Pinpoint the cell where the given text exists, returning its (X, Y) midpoint coordinate. 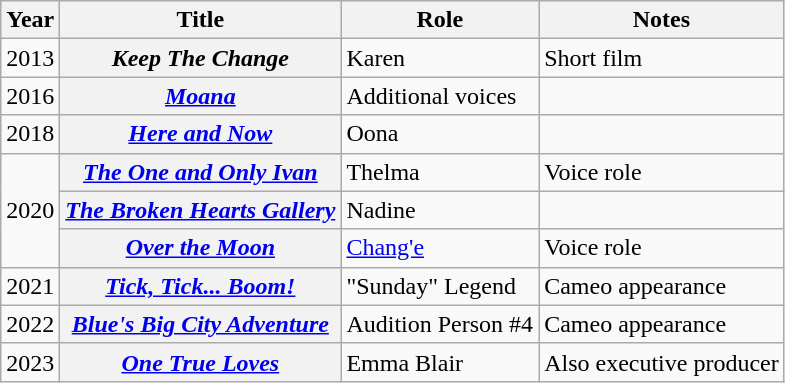
Title (200, 20)
The One and Only Ivan (200, 172)
2018 (30, 134)
Blue's Big City Adventure (200, 324)
Keep The Change (200, 58)
Short film (662, 58)
Additional voices (440, 96)
Tick, Tick... Boom! (200, 286)
2020 (30, 210)
2022 (30, 324)
"Sunday" Legend (440, 286)
Moana (200, 96)
Nadine (440, 210)
Here and Now (200, 134)
Audition Person #4 (440, 324)
Thelma (440, 172)
Chang'e (440, 248)
Karen (440, 58)
Over the Moon (200, 248)
Also executive producer (662, 362)
The Broken Hearts Gallery (200, 210)
2023 (30, 362)
One True Loves (200, 362)
Year (30, 20)
2016 (30, 96)
2013 (30, 58)
Oona (440, 134)
2021 (30, 286)
Role (440, 20)
Notes (662, 20)
Emma Blair (440, 362)
